From the cell containing the given text, extract its center point as (x, y) coordinate. 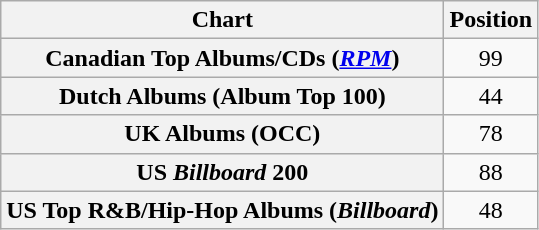
Dutch Albums (Album Top 100) (222, 96)
88 (491, 172)
Position (491, 20)
Canadian Top Albums/CDs (RPM) (222, 58)
Chart (222, 20)
US Top R&B/Hip-Hop Albums (Billboard) (222, 210)
44 (491, 96)
78 (491, 134)
48 (491, 210)
US Billboard 200 (222, 172)
UK Albums (OCC) (222, 134)
99 (491, 58)
